From the cell containing the given text, extract its center point as (X, Y) coordinate. 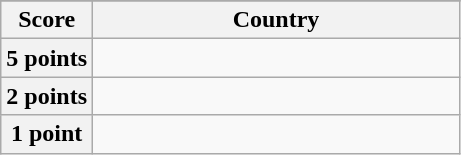
Country (276, 20)
1 point (47, 134)
Score (47, 20)
2 points (47, 96)
5 points (47, 58)
